Search for the cell housing the specified text and yield its [X, Y] center coordinate. 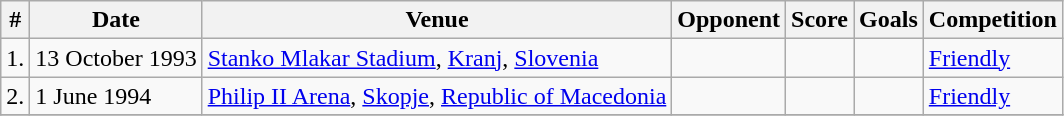
1. [16, 58]
Opponent [729, 20]
Philip II Arena, Skopje, Republic of Macedonia [437, 96]
13 October 1993 [116, 58]
Stanko Mlakar Stadium, Kranj, Slovenia [437, 58]
Competition [992, 20]
Date [116, 20]
Score [820, 20]
# [16, 20]
Venue [437, 20]
2. [16, 96]
Goals [889, 20]
1 June 1994 [116, 96]
